Identify which cell holds the provided text, then report its [x, y] central coordinate. 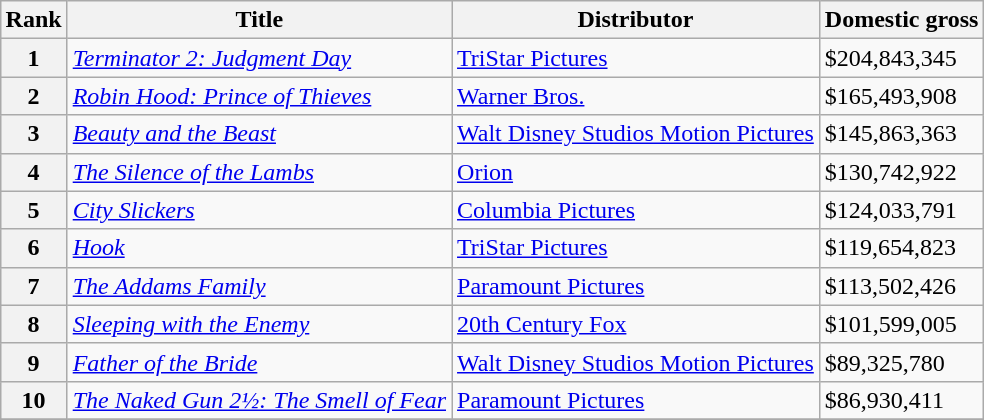
4 [34, 172]
Domestic gross [902, 20]
The Addams Family [259, 286]
Rank [34, 20]
$130,742,922 [902, 172]
The Silence of the Lambs [259, 172]
$86,930,411 [902, 400]
$124,033,791 [902, 210]
Orion [636, 172]
$204,843,345 [902, 58]
8 [34, 324]
Hook [259, 248]
Beauty and the Beast [259, 134]
City Slickers [259, 210]
7 [34, 286]
20th Century Fox [636, 324]
$145,863,363 [902, 134]
Terminator 2: Judgment Day [259, 58]
$165,493,908 [902, 96]
9 [34, 362]
1 [34, 58]
Sleeping with the Enemy [259, 324]
6 [34, 248]
3 [34, 134]
$101,599,005 [902, 324]
10 [34, 400]
Robin Hood: Prince of Thieves [259, 96]
$113,502,426 [902, 286]
Warner Bros. [636, 96]
2 [34, 96]
$89,325,780 [902, 362]
The Naked Gun 2½: The Smell of Fear [259, 400]
Title [259, 20]
Father of the Bride [259, 362]
Distributor [636, 20]
Columbia Pictures [636, 210]
5 [34, 210]
$119,654,823 [902, 248]
